For the text-containing cell, return its midpoint in (X, Y) coordinate format. 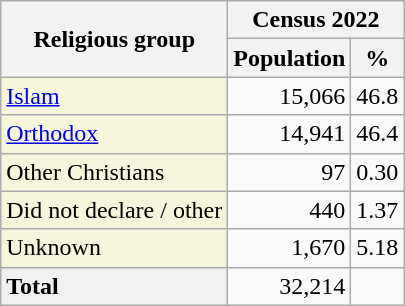
Unknown (114, 248)
1,670 (290, 248)
1.37 (378, 210)
Orthodox (114, 134)
97 (290, 172)
Religious group (114, 39)
Census 2022 (316, 20)
5.18 (378, 248)
Islam (114, 96)
0.30 (378, 172)
32,214 (290, 286)
46.4 (378, 134)
Population (290, 58)
Total (114, 286)
% (378, 58)
Did not declare / other (114, 210)
14,941 (290, 134)
15,066 (290, 96)
46.8 (378, 96)
440 (290, 210)
Other Christians (114, 172)
